Search for the cell housing the specified text and yield its [x, y] center coordinate. 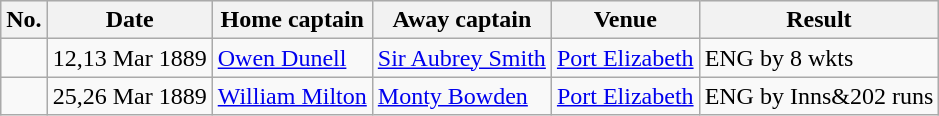
ENG by Inns&202 runs [819, 96]
Home captain [292, 20]
Sir Aubrey Smith [462, 58]
William Milton [292, 96]
Date [130, 20]
Owen Dunell [292, 58]
12,13 Mar 1889 [130, 58]
ENG by 8 wkts [819, 58]
No. [24, 20]
Monty Bowden [462, 96]
Venue [625, 20]
25,26 Mar 1889 [130, 96]
Result [819, 20]
Away captain [462, 20]
